Identify which cell holds the provided text, then report its (x, y) central coordinate. 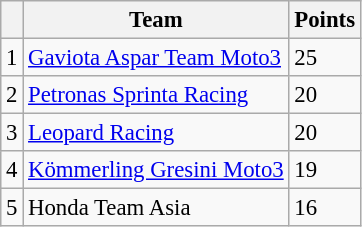
5 (12, 208)
25 (324, 58)
19 (324, 170)
Leopard Racing (156, 133)
Kömmerling Gresini Moto3 (156, 170)
3 (12, 133)
1 (12, 58)
Honda Team Asia (156, 208)
4 (12, 170)
2 (12, 95)
16 (324, 208)
Gaviota Aspar Team Moto3 (156, 58)
Petronas Sprinta Racing (156, 95)
Team (156, 20)
Points (324, 20)
